For the text-containing cell, return its midpoint in [X, Y] coordinate format. 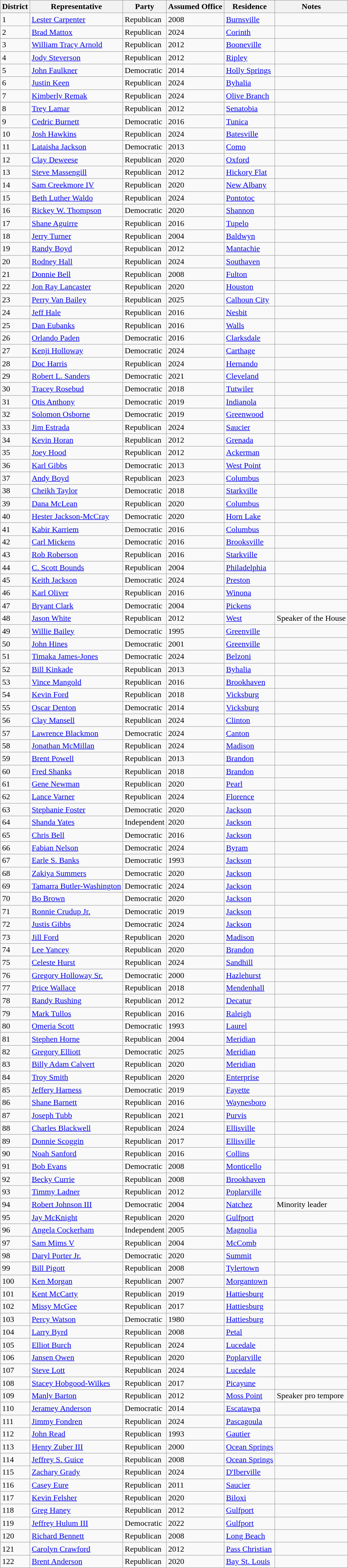
98 [15, 1256]
Winona [250, 593]
Gregory Holloway Sr. [76, 975]
114 [15, 1460]
6 [15, 83]
Timaka James-Jones [76, 657]
56 [15, 720]
Magnolia [250, 1230]
Collins [250, 1153]
Jon Ray Lancaster [76, 287]
Pascagoula [250, 1421]
Brooksville [250, 542]
Assumed Office [195, 7]
Mark Tullos [76, 1014]
79 [15, 1014]
Jody Steverson [76, 58]
Zachary Grady [76, 1472]
46 [15, 593]
Greenwood [250, 415]
61 [15, 784]
9 [15, 121]
Holly Springs [250, 70]
Minority leader [311, 1205]
118 [15, 1510]
Sandhill [250, 962]
Steve Lott [76, 1370]
101 [15, 1294]
Dan Eubanks [76, 325]
Sam Creekmore IV [76, 185]
111 [15, 1421]
Lee Yancey [76, 950]
Residence [250, 7]
103 [15, 1319]
95 [15, 1217]
81 [15, 1039]
Donnie Scoggin [76, 1141]
106 [15, 1357]
Steve Massengill [76, 172]
4 [15, 58]
Summit [250, 1256]
Greg Haney [76, 1510]
Byram [250, 848]
10 [15, 134]
Jimmy Fondren [76, 1421]
Fulton [250, 274]
5 [15, 70]
87 [15, 1115]
97 [15, 1243]
New Albany [250, 185]
14 [15, 185]
Randy Boyd [76, 249]
100 [15, 1281]
Long Beach [250, 1536]
Fred Shanks [76, 771]
1 [15, 19]
Shane Barnett [76, 1103]
62 [15, 797]
47 [15, 606]
Jeffery Harness [76, 1090]
Otis Anthony [76, 402]
Escatawpa [250, 1409]
94 [15, 1205]
Joseph Tubb [76, 1115]
77 [15, 988]
105 [15, 1345]
Richard Bennett [76, 1536]
86 [15, 1103]
Troy Smith [76, 1077]
66 [15, 848]
Doc Harris [76, 363]
Shannon [250, 211]
Noah Sanford [76, 1153]
Petal [250, 1332]
John Read [76, 1434]
Brent Powell [76, 758]
Brent Anderson [76, 1561]
Trey Lamar [76, 108]
71 [15, 911]
Oxford [250, 160]
89 [15, 1141]
Tamarra Butler-Washington [76, 886]
Baldwyn [250, 236]
Solomon Osborne [76, 415]
70 [15, 899]
91 [15, 1166]
12 [15, 160]
Burnsville [250, 19]
88 [15, 1128]
Lance Varner [76, 797]
Larry Byrd [76, 1332]
Tutwiler [250, 389]
36 [15, 465]
Biloxi [250, 1498]
Tupelo [250, 223]
28 [15, 363]
29 [15, 376]
43 [15, 554]
2022 [195, 1523]
42 [15, 542]
63 [15, 810]
Pontotoc [250, 198]
Walls [250, 325]
Batesville [250, 134]
16 [15, 211]
Tracey Rosebud [76, 389]
Andy Boyd [76, 478]
116 [15, 1485]
Calhoun City [250, 300]
Southaven [250, 262]
20 [15, 262]
Beth Luther Waldo [76, 198]
Henry Zuber III [76, 1447]
2011 [195, 1485]
48 [15, 618]
Clinton [250, 720]
Indianola [250, 402]
Hickory Flat [250, 172]
40 [15, 516]
Stephen Horne [76, 1039]
2 [15, 32]
Carolyn Crawford [76, 1549]
3 [15, 45]
75 [15, 962]
Notes [311, 7]
Percy Watson [76, 1319]
Josh Hawkins [76, 134]
Clarksdale [250, 338]
Jeff Hale [76, 312]
Ripley [250, 58]
8 [15, 108]
Kevin Felsher [76, 1498]
Lataisha Jackson [76, 147]
23 [15, 300]
Kabir Karriem [76, 529]
Carl Mickens [76, 542]
Jeffrey Hulum III [76, 1523]
73 [15, 937]
Rodney Hall [76, 262]
Raleigh [250, 1014]
33 [15, 427]
Jeffrey S. Guice [76, 1460]
17 [15, 223]
Kimberly Remak [76, 96]
1980 [195, 1319]
Corinth [250, 32]
Vince Mangold [76, 682]
Booneville [250, 45]
Timmy Ladner [76, 1192]
Speaker of the House [311, 618]
Bay St. Louis [250, 1561]
60 [15, 771]
Keith Jackson [76, 580]
Manly Barton [76, 1396]
Mendenhall [250, 988]
Billy Adam Calvert [76, 1064]
Lester Carpenter [76, 19]
24 [15, 312]
Jonathan McMillan [76, 746]
Mantachie [250, 249]
39 [15, 504]
53 [15, 682]
John Faulkner [76, 70]
Shanda Yates [76, 822]
Justin Keen [76, 83]
Clay Deweese [76, 160]
Canton [250, 733]
55 [15, 707]
32 [15, 415]
C. Scott Bounds [76, 568]
Monticello [250, 1166]
102 [15, 1306]
82 [15, 1052]
13 [15, 172]
Moss Point [250, 1396]
Angela Cockerham [76, 1230]
85 [15, 1090]
72 [15, 924]
Ronnie Crudup Jr. [76, 911]
Kent McCarty [76, 1294]
44 [15, 568]
Fabian Nelson [76, 848]
107 [15, 1370]
Hazlehurst [250, 975]
26 [15, 338]
25 [15, 325]
Gene Newman [76, 784]
80 [15, 1026]
Grenada [250, 440]
Charles Blackwell [76, 1128]
45 [15, 580]
Natchez [250, 1205]
21 [15, 274]
Philadelphia [250, 568]
Tunica [250, 121]
Waynesboro [250, 1103]
Fayette [250, 1090]
113 [15, 1447]
Lawrence Blackmon [76, 733]
Celeste Hurst [76, 962]
Price Wallace [76, 988]
Stephanie Foster [76, 810]
Kevin Horan [76, 440]
93 [15, 1192]
Preston [250, 580]
Jeramey Anderson [76, 1409]
Decatur [250, 1001]
109 [15, 1396]
Senatobia [250, 108]
Stacey Hobgood-Wilkes [76, 1383]
Willie Bailey [76, 631]
Jill Ford [76, 937]
35 [15, 453]
108 [15, 1383]
Rob Roberson [76, 554]
Party [145, 7]
Florence [250, 797]
Nesbit [250, 312]
Cedric Burnett [76, 121]
69 [15, 886]
Jay McKnight [76, 1217]
78 [15, 1001]
49 [15, 631]
112 [15, 1434]
54 [15, 695]
120 [15, 1536]
Rickey W. Thompson [76, 211]
Elliot Burch [76, 1345]
104 [15, 1332]
Karl Oliver [76, 593]
Perry Van Bailey [76, 300]
Houston [250, 287]
Pearl [250, 784]
121 [15, 1549]
Carthage [250, 351]
96 [15, 1230]
Kenji Holloway [76, 351]
Robert Johnson III [76, 1205]
West [250, 618]
1995 [195, 631]
22 [15, 287]
119 [15, 1523]
122 [15, 1561]
Daryl Porter Jr. [76, 1256]
110 [15, 1409]
Purvis [250, 1115]
Representative [76, 7]
90 [15, 1153]
Bill Pigott [76, 1268]
Missy McGee [76, 1306]
Jason White [76, 618]
15 [15, 198]
27 [15, 351]
31 [15, 402]
58 [15, 746]
57 [15, 733]
Chris Bell [76, 835]
Jansen Owen [76, 1357]
John Hines [76, 644]
2023 [195, 478]
Morgantown [250, 1281]
Becky Currie [76, 1179]
Casey Eure [76, 1485]
68 [15, 873]
41 [15, 529]
Gregory Elliott [76, 1052]
Tylertown [250, 1268]
Kevin Ford [76, 695]
Bo Brown [76, 899]
2005 [195, 1230]
83 [15, 1064]
2007 [195, 1281]
Dana McLean [76, 504]
Cleveland [250, 376]
D'Iberville [250, 1472]
Pickens [250, 606]
11 [15, 147]
Sam Mims V [76, 1243]
Gautier [250, 1434]
99 [15, 1268]
Hernando [250, 363]
West Point [250, 465]
64 [15, 822]
Cheikh Taylor [76, 491]
Laurel [250, 1026]
District [15, 7]
18 [15, 236]
Donnie Bell [76, 274]
Belzoni [250, 657]
Robert L. Sanders [76, 376]
McComb [250, 1243]
Ken Morgan [76, 1281]
Clay Mansell [76, 720]
Enterprise [250, 1077]
65 [15, 835]
7 [15, 96]
19 [15, 249]
Orlando Paden [76, 338]
Jerry Turner [76, 236]
67 [15, 861]
Picayune [250, 1383]
Joey Hood [76, 453]
Randy Rushing [76, 1001]
74 [15, 950]
Brad Mattox [76, 32]
117 [15, 1498]
Horn Lake [250, 516]
Omeria Scott [76, 1026]
59 [15, 758]
76 [15, 975]
Bob Evans [76, 1166]
52 [15, 669]
Justis Gibbs [76, 924]
Hester Jackson-McCray [76, 516]
Earle S. Banks [76, 861]
92 [15, 1179]
50 [15, 644]
Como [250, 147]
Olive Branch [250, 96]
37 [15, 478]
30 [15, 389]
Ackerman [250, 453]
84 [15, 1077]
William Tracy Arnold [76, 45]
115 [15, 1472]
51 [15, 657]
34 [15, 440]
Pass Christian [250, 1549]
Speaker pro tempore [311, 1396]
38 [15, 491]
Zakiya Summers [76, 873]
Shane Aguirre [76, 223]
Karl Gibbs [76, 465]
Jim Estrada [76, 427]
2001 [195, 644]
Oscar Denton [76, 707]
Bryant Clark [76, 606]
Bill Kinkade [76, 669]
